Scan for the cell matching the given text and deliver its [X, Y] coordinate at center. 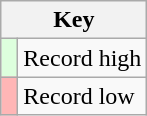
Record low [82, 96]
Record high [82, 58]
Key [74, 20]
